Capture the cell that displays the provided text and extract its [x, y] central coordinate. 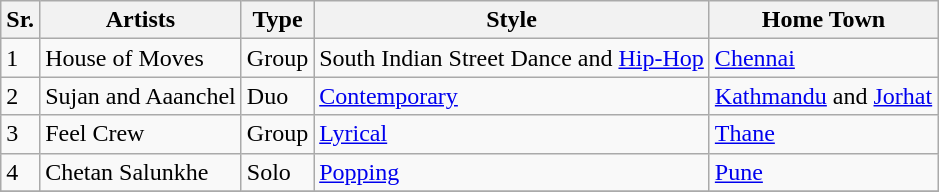
Contemporary [512, 96]
Home Town [823, 20]
3 [20, 134]
Feel Crew [141, 134]
Artists [141, 20]
Sujan and Aaanchel [141, 96]
Popping [512, 172]
Sr. [20, 20]
Pune [823, 172]
Style [512, 20]
Kathmandu and Jorhat [823, 96]
1 [20, 58]
Solo [277, 172]
Duo [277, 96]
Lyrical [512, 134]
2 [20, 96]
House of Moves [141, 58]
South Indian Street Dance and Hip-Hop [512, 58]
4 [20, 172]
Chetan Salunkhe [141, 172]
Type [277, 20]
Thane [823, 134]
Chennai [823, 58]
